Detect which cell encompasses the target text, then output its (x, y) center coordinate. 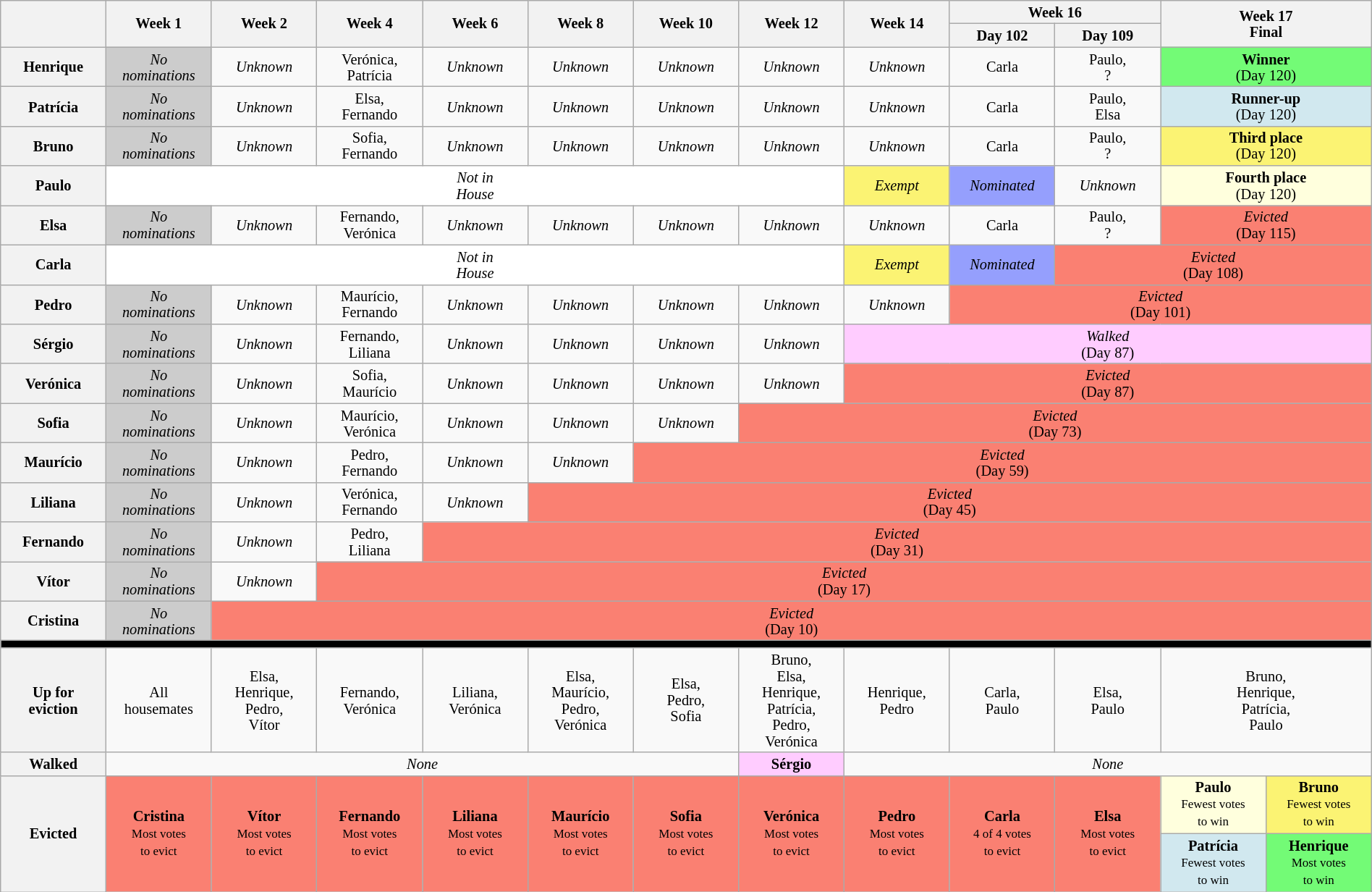
Liliana (54, 502)
Evicted(Day 115) (1266, 224)
Pedro,Fernando (370, 462)
Evicted(Day 45) (949, 502)
CristinaMost votesto evict (158, 833)
Week 17Final (1266, 23)
Maurício (54, 462)
Carla4 of 4 votesto evict (1002, 833)
Henrique,Pedro (897, 699)
Bruno,Elsa,Henrique,Patrícia,Pedro,Verónica (792, 699)
PauloFewest votesto win (1214, 804)
Maurício,Verónica (370, 423)
Elsa,Pedro,Sofia (686, 699)
Allhousemates (158, 699)
Runner-up(Day 120) (1266, 106)
Elsa,Fernando (370, 106)
Winner(Day 120) (1266, 67)
VítorMost votesto evict (264, 833)
Carla,Paulo (1002, 699)
Elsa,Paulo (1108, 699)
Paulo (54, 185)
Cristina (54, 621)
Day 102 (1002, 35)
Bruno,Henrique,Patrícia,Paulo (1266, 699)
Evicted(Day 73) (1055, 423)
Liliana,Verónica (475, 699)
Evicted(Day 108) (1213, 265)
FernandoMost votesto evict (370, 833)
Paulo,Elsa (1108, 106)
Elsa (54, 224)
Pedro (54, 304)
PatríciaFewest votesto win (1214, 862)
MaurícioMost votesto evict (580, 833)
Evicted(Day 87) (1107, 384)
Verónica (54, 384)
Week 16 (1055, 12)
Fourth place(Day 120) (1266, 185)
Week 12 (792, 23)
Elsa,Henrique,Pedro,Vítor (264, 699)
Fernando,Liliana (370, 343)
Evicted(Day 101) (1161, 304)
BrunoFewest votesto win (1318, 804)
Week 8 (580, 23)
PedroMost votesto evict (897, 833)
Week 2 (264, 23)
LilianaMost votesto evict (475, 833)
Sofia,Maurício (370, 384)
Sofia (54, 423)
HenriqueMost votesto win (1318, 862)
Verónica,Fernando (370, 502)
Walked (54, 764)
Third place(Day 120) (1266, 146)
Verónica,Patrícia (370, 67)
Week 4 (370, 23)
Sofia,Fernando (370, 146)
Week 14 (897, 23)
Walked(Day 87) (1107, 343)
Week 6 (475, 23)
Evicted(Day 59) (1002, 462)
Evicted (54, 833)
Up foreviction (54, 699)
Vítor (54, 581)
Pedro,Liliana (370, 542)
Maurício,Fernando (370, 304)
Week 10 (686, 23)
Elsa,Maurício,Pedro,Verónica (580, 699)
Henrique (54, 67)
Day 109 (1108, 35)
Fernando (54, 542)
ElsaMost votesto evict (1108, 833)
VerónicaMost votesto evict (792, 833)
Patrícia (54, 106)
Week 1 (158, 23)
Evicted(Day 17) (844, 581)
Evicted(Day 10) (792, 621)
SofiaMost votesto evict (686, 833)
Evicted(Day 31) (897, 542)
Bruno (54, 146)
